Capture the cell that displays the provided text and extract its [x, y] central coordinate. 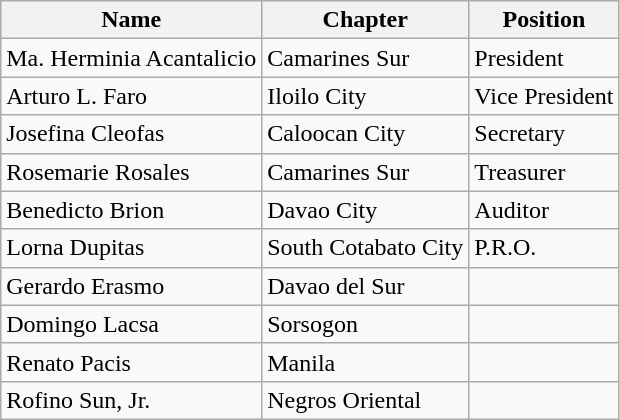
Negros Oriental [366, 400]
South Cotabato City [366, 248]
President [544, 58]
Position [544, 20]
Josefina Cleofas [132, 134]
Domingo Lacsa [132, 324]
Sorsogon [366, 324]
Renato Pacis [132, 362]
Ma. Herminia Acantalicio [132, 58]
Chapter [366, 20]
Rofino Sun, Jr. [132, 400]
Vice President [544, 96]
Secretary [544, 134]
Arturo L. Faro [132, 96]
P.R.O. [544, 248]
Iloilo City [366, 96]
Auditor [544, 210]
Benedicto Brion [132, 210]
Name [132, 20]
Davao City [366, 210]
Manila [366, 362]
Treasurer [544, 172]
Lorna Dupitas [132, 248]
Davao del Sur [366, 286]
Caloocan City [366, 134]
Gerardo Erasmo [132, 286]
Rosemarie Rosales [132, 172]
